Locate the cell with the specified text and output its [x, y] center coordinate. 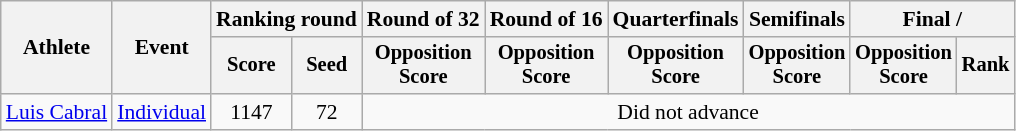
Athlete [56, 48]
72 [327, 112]
Rank [986, 66]
Event [162, 48]
Semifinals [798, 19]
Individual [162, 112]
Seed [327, 66]
Round of 32 [424, 19]
Luis Cabral [56, 112]
Score [252, 66]
Quarterfinals [676, 19]
1147 [252, 112]
Did not advance [688, 112]
Round of 16 [546, 19]
Ranking round [286, 19]
Final / [932, 19]
